From the cell containing the given text, extract its center point as [X, Y] coordinate. 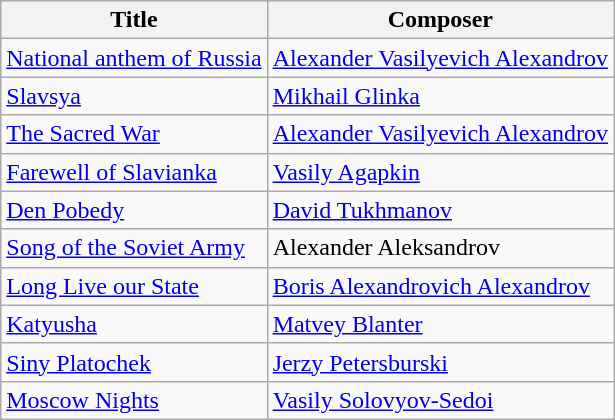
Katyusha [134, 324]
Alexander Aleksandrov [440, 248]
Matvey Blanter [440, 324]
Title [134, 20]
Siny Platochek [134, 362]
Vasily Agapkin [440, 172]
The Sacred War [134, 134]
Jerzy Petersburski [440, 362]
Composer [440, 20]
Vasily Solovyov-Sedoi [440, 400]
Slavsya [134, 96]
Mikhail Glinka [440, 96]
Den Pobedy [134, 210]
David Tukhmanov [440, 210]
Farewell of Slavianka [134, 172]
Boris Alexandrovich Alexandrov [440, 286]
Song of the Soviet Army [134, 248]
Moscow Nights [134, 400]
National anthem of Russia [134, 58]
Long Live our State [134, 286]
